Scan for the cell matching the given text and deliver its (X, Y) coordinate at center. 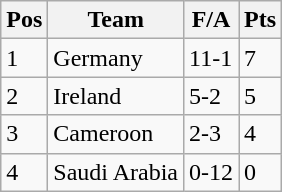
5 (260, 96)
11-1 (212, 58)
2-3 (212, 134)
5-2 (212, 96)
3 (24, 134)
Team (116, 20)
0 (260, 172)
Cameroon (116, 134)
Germany (116, 58)
2 (24, 96)
F/A (212, 20)
Saudi Arabia (116, 172)
Ireland (116, 96)
0-12 (212, 172)
7 (260, 58)
Pos (24, 20)
Pts (260, 20)
1 (24, 58)
